Search for the cell housing the specified text and yield its (X, Y) center coordinate. 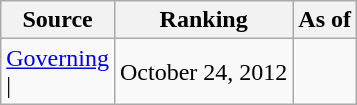
Governing| (58, 72)
Ranking (203, 20)
As of (325, 20)
Source (58, 20)
October 24, 2012 (203, 72)
